Detect which cell encompasses the target text, then output its [X, Y] center coordinate. 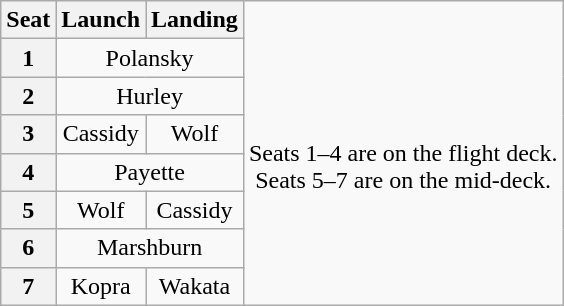
Marshburn [150, 248]
4 [28, 172]
Kopra [101, 286]
1 [28, 58]
Payette [150, 172]
Launch [101, 20]
Hurley [150, 96]
Polansky [150, 58]
2 [28, 96]
7 [28, 286]
6 [28, 248]
5 [28, 210]
Landing [195, 20]
Seats 1–4 are on the flight deck.Seats 5–7 are on the mid-deck. [403, 153]
Seat [28, 20]
3 [28, 134]
Wakata [195, 286]
